From the cell containing the given text, extract its center point as (x, y) coordinate. 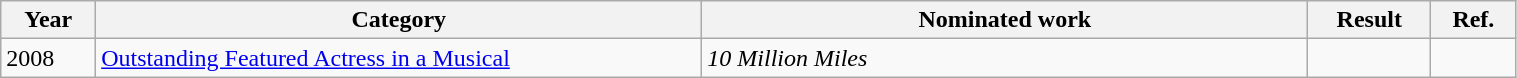
Result (1370, 20)
10 Million Miles (1005, 58)
Outstanding Featured Actress in a Musical (399, 58)
Category (399, 20)
Year (48, 20)
2008 (48, 58)
Ref. (1474, 20)
Nominated work (1005, 20)
